Scan for the cell matching the given text and deliver its (x, y) coordinate at center. 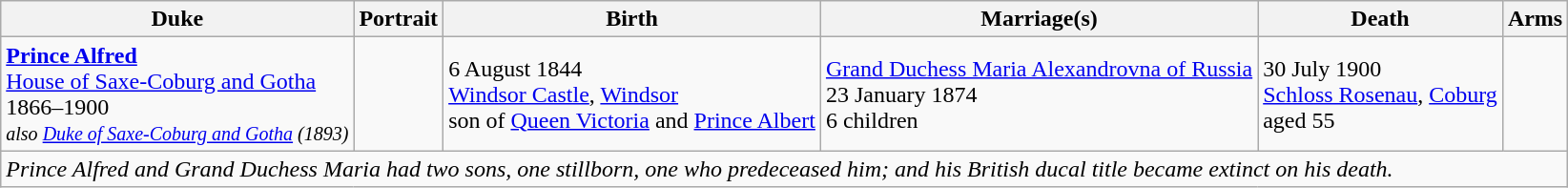
30 July 1900Schloss Rosenau, Coburgaged 55 (1381, 94)
Prince Alfred and Grand Duchess Maria had two sons, one stillborn, one who predeceased him; and his British ducal title became extinct on his death. (784, 169)
Grand Duchess Maria Alexandrovna of Russia23 January 18746 children (1039, 94)
Birth (632, 19)
Arms (1535, 19)
Duke (177, 19)
6 August 1844Windsor Castle, Windsorson of Queen Victoria and Prince Albert (632, 94)
Portrait (399, 19)
Prince AlfredHouse of Saxe-Coburg and Gotha1866–1900also Duke of Saxe-Coburg and Gotha (1893) (177, 94)
Death (1381, 19)
Marriage(s) (1039, 19)
